Locate the cell with the specified text and output its (x, y) center coordinate. 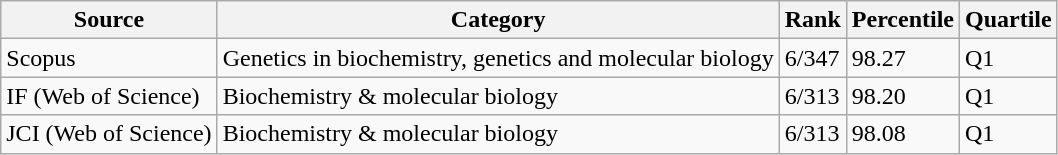
Quartile (1009, 20)
Genetics in biochemistry, genetics and molecular biology (498, 58)
JCI (Web of Science) (109, 134)
IF (Web of Science) (109, 96)
6/347 (812, 58)
Rank (812, 20)
Scopus (109, 58)
98.20 (902, 96)
Source (109, 20)
98.08 (902, 134)
98.27 (902, 58)
Category (498, 20)
Percentile (902, 20)
